Detect which cell encompasses the target text, then output its (X, Y) center coordinate. 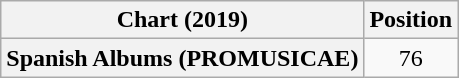
Spanish Albums (PROMUSICAE) (182, 58)
Position (411, 20)
Chart (2019) (182, 20)
76 (411, 58)
